Identify which cell holds the provided text, then report its [X, Y] central coordinate. 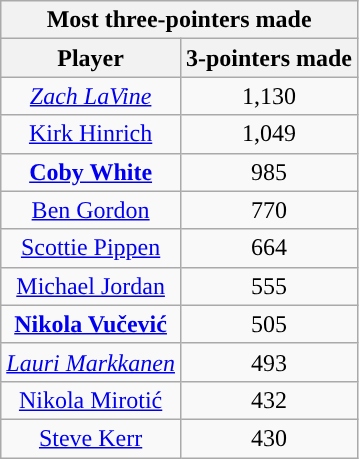
Zach LaVine [91, 96]
3-pointers made [268, 58]
555 [268, 286]
Player [91, 58]
505 [268, 324]
Nikola Mirotić [91, 400]
Coby White [91, 172]
1,130 [268, 96]
Most three-pointers made [180, 20]
985 [268, 172]
432 [268, 400]
Lauri Markkanen [91, 362]
Steve Kerr [91, 438]
Scottie Pippen [91, 248]
664 [268, 248]
770 [268, 210]
Kirk Hinrich [91, 134]
Nikola Vučević [91, 324]
Michael Jordan [91, 286]
430 [268, 438]
1,049 [268, 134]
493 [268, 362]
Ben Gordon [91, 210]
